Identify which cell holds the provided text, then report its (X, Y) central coordinate. 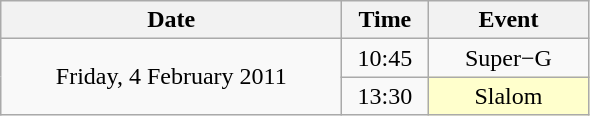
Time (385, 20)
Event (508, 20)
Friday, 4 February 2011 (172, 77)
Slalom (508, 96)
10:45 (385, 58)
Super−G (508, 58)
13:30 (385, 96)
Date (172, 20)
